Return (x, y) of the center of cell containing provided text 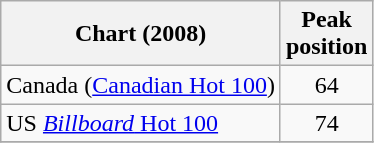
74 (326, 123)
Peakposition (326, 34)
Canada (Canadian Hot 100) (141, 85)
64 (326, 85)
US Billboard Hot 100 (141, 123)
Chart (2008) (141, 34)
